Extract the (X, Y) coordinate from the center of the cell holding the provided text.  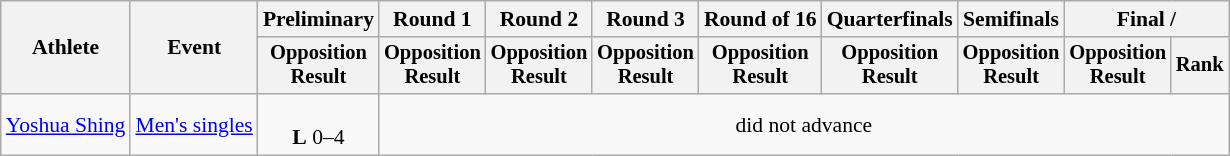
Round 3 (646, 19)
Round 1 (432, 19)
Final / (1146, 19)
Semifinals (1012, 19)
Yoshua Shing (66, 124)
Quarterfinals (890, 19)
Round 2 (540, 19)
Men's singles (194, 124)
Round of 16 (760, 19)
Rank (1200, 66)
Event (194, 48)
L 0–4 (318, 124)
Athlete (66, 48)
Preliminary (318, 19)
did not advance (804, 124)
